Return (X, Y) of the center of cell containing provided text 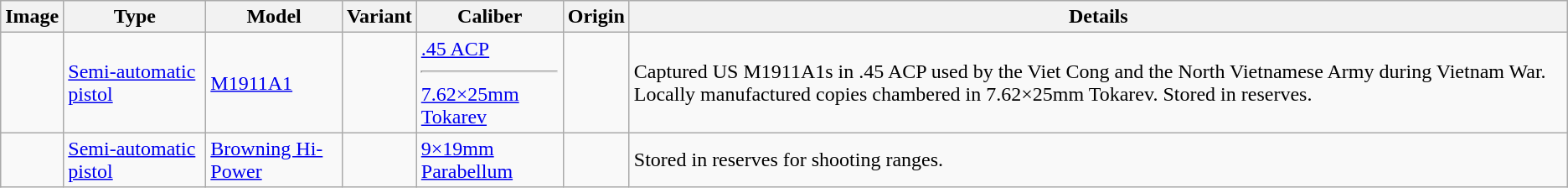
Variant (379, 17)
Stored in reserves for shooting ranges. (1098, 159)
Origin (596, 17)
Type (135, 17)
M1911A1 (275, 82)
9×19mm Parabellum (489, 159)
Browning Hi-Power (275, 159)
Image (32, 17)
.45 ACP7.62×25mm Tokarev (489, 82)
Details (1098, 17)
Caliber (489, 17)
Model (275, 17)
